Detect which cell encompasses the target text, then output its [X, Y] center coordinate. 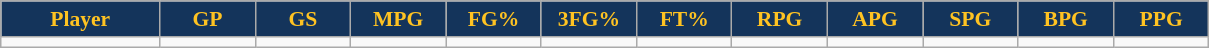
BPG [1066, 19]
RPG [780, 19]
FG% [494, 19]
GP [208, 19]
FT% [684, 19]
Player [80, 19]
APG [874, 19]
SPG [970, 19]
GS [302, 19]
MPG [398, 19]
3FG% [588, 19]
PPG [1161, 19]
